Return [X, Y] of the center of cell containing provided text 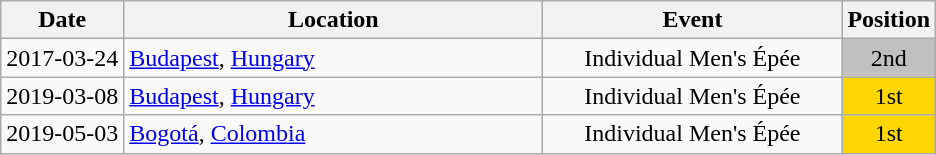
2017-03-24 [62, 58]
2019-03-08 [62, 96]
2019-05-03 [62, 134]
Location [334, 20]
Date [62, 20]
Bogotá, Colombia [334, 134]
Position [889, 20]
Event [692, 20]
2nd [889, 58]
